Detect which cell encompasses the target text, then output its (X, Y) center coordinate. 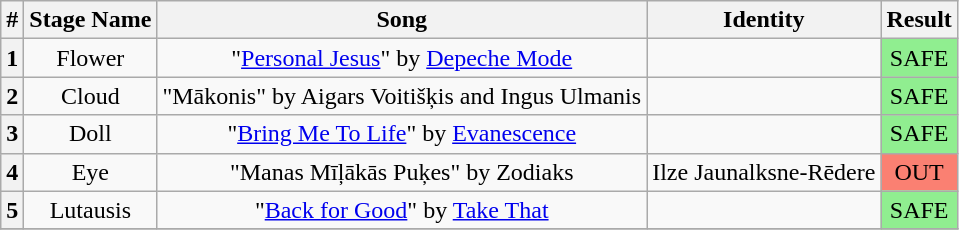
"Mākonis" by Aigars Voitišķis and Ingus Ulmanis (402, 96)
"Manas Mīļākās Puķes" by Zodiaks (402, 172)
Eye (90, 172)
Stage Name (90, 20)
Ilze Jaunalksne-Rēdere (764, 172)
Flower (90, 58)
OUT (919, 172)
Lutausis (90, 210)
Doll (90, 134)
2 (12, 96)
Song (402, 20)
# (12, 20)
3 (12, 134)
1 (12, 58)
"Personal Jesus" by Depeche Mode (402, 58)
4 (12, 172)
Cloud (90, 96)
Result (919, 20)
"Bring Me To Life" by Evanescence (402, 134)
5 (12, 210)
"Back for Good" by Take That (402, 210)
Identity (764, 20)
